Output the [x, y] coordinate of the center of the cell containing the given text.  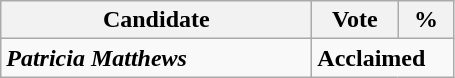
% [426, 20]
Candidate [156, 20]
Acclaimed [383, 58]
Patricia Matthews [156, 58]
Vote [355, 20]
